Determine the [X, Y] coordinate at the center of the cell enclosing the given text.  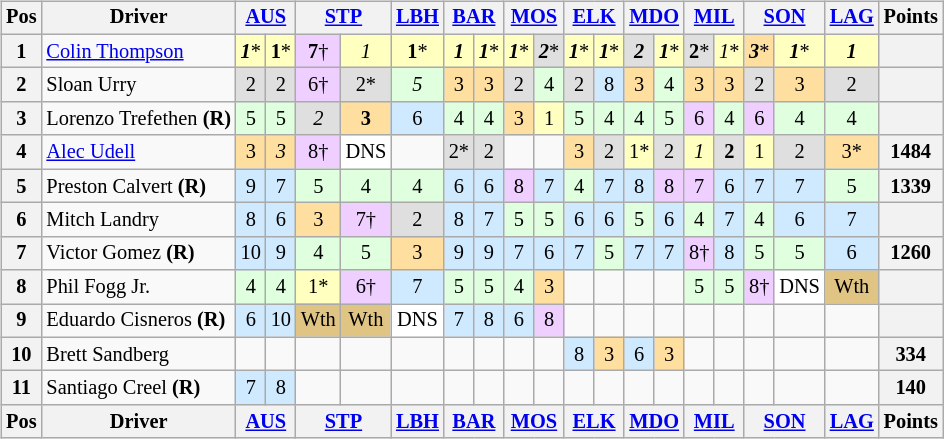
Victor Gomez (R) [138, 253]
140 [911, 388]
1260 [911, 253]
Colin Thompson [138, 51]
11 [21, 388]
1484 [911, 152]
Brett Sandberg [138, 354]
Lorenzo Trefethen (R) [138, 119]
1339 [911, 186]
Preston Calvert (R) [138, 186]
Eduardo Cisneros (R) [138, 321]
Mitch Landry [138, 220]
Sloan Urry [138, 85]
334 [911, 354]
Alec Udell [138, 152]
Phil Fogg Jr. [138, 287]
Santiago Creel (R) [138, 388]
